Locate the cell with the specified text and output its [X, Y] center coordinate. 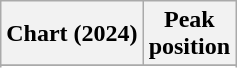
Peakposition [189, 34]
Chart (2024) [72, 34]
